From the cell containing the given text, extract its center point as (X, Y) coordinate. 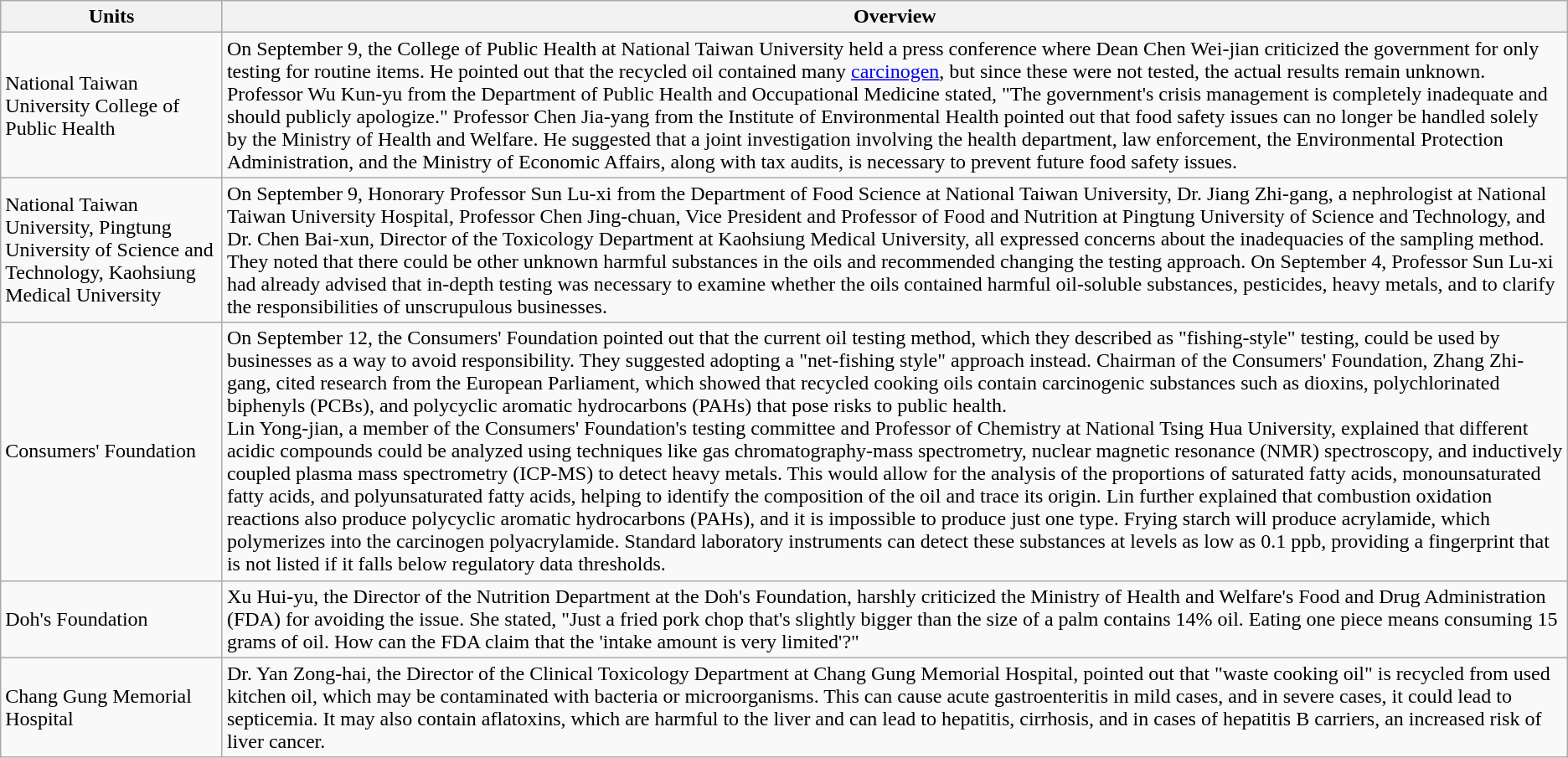
Doh's Foundation (112, 619)
National Taiwan University College of Public Health (112, 106)
Consumers' Foundation (112, 451)
Chang Gung Memorial Hospital (112, 707)
National Taiwan University, Pingtung University of Science and Technology, Kaohsiung Medical University (112, 250)
Overview (895, 17)
Units (112, 17)
